For the text-containing cell, return its midpoint in [x, y] coordinate format. 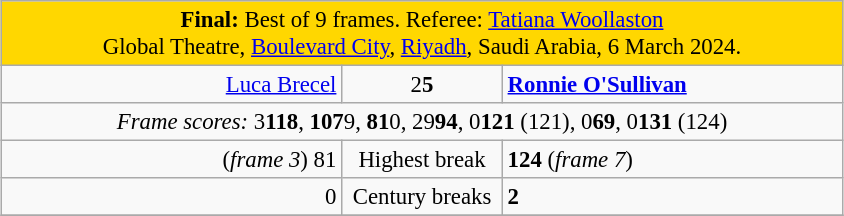
2 [672, 197]
Luca Brecel [172, 85]
Final: Best of 9 frames. Referee: Tatiana Woollaston Global Theatre, Boulevard City, Riyadh, Saudi Arabia, 6 March 2024. [422, 34]
Highest break [422, 160]
(frame 3) 81 [172, 160]
25 [422, 85]
Century breaks [422, 197]
Ronnie O'Sullivan [672, 85]
Frame scores: 3118, 1079, 810, 2994, 0121 (121), 069, 0131 (124) [422, 122]
124 (frame 7) [672, 160]
0 [172, 197]
